For the text-containing cell, return its midpoint in (x, y) coordinate format. 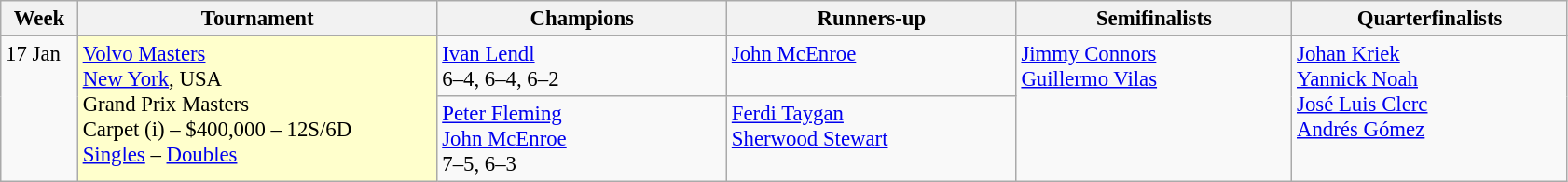
Tournament (257, 19)
Volvo Masters New York, USA Grand Prix Masters Carpet (i) – $400,000 – 12S/6D Singles – Doubles (257, 109)
Ferdi Taygan Sherwood Stewart (873, 139)
Ivan Lendl6–4, 6–4, 6–2 (582, 67)
Champions (582, 19)
Semifinalists (1154, 19)
17 Jan (39, 109)
Johan Kriek Yannick Noah José Luis Clerc Andrés Gómez (1430, 109)
Quarterfinalists (1430, 19)
Week (39, 19)
Peter Fleming John McEnroe 7–5, 6–3 (582, 139)
John McEnroe (873, 67)
Jimmy Connors Guillermo Vilas (1154, 109)
Runners-up (873, 19)
